Find where the given text appears and provide that cell's center as [x, y] coordinate. 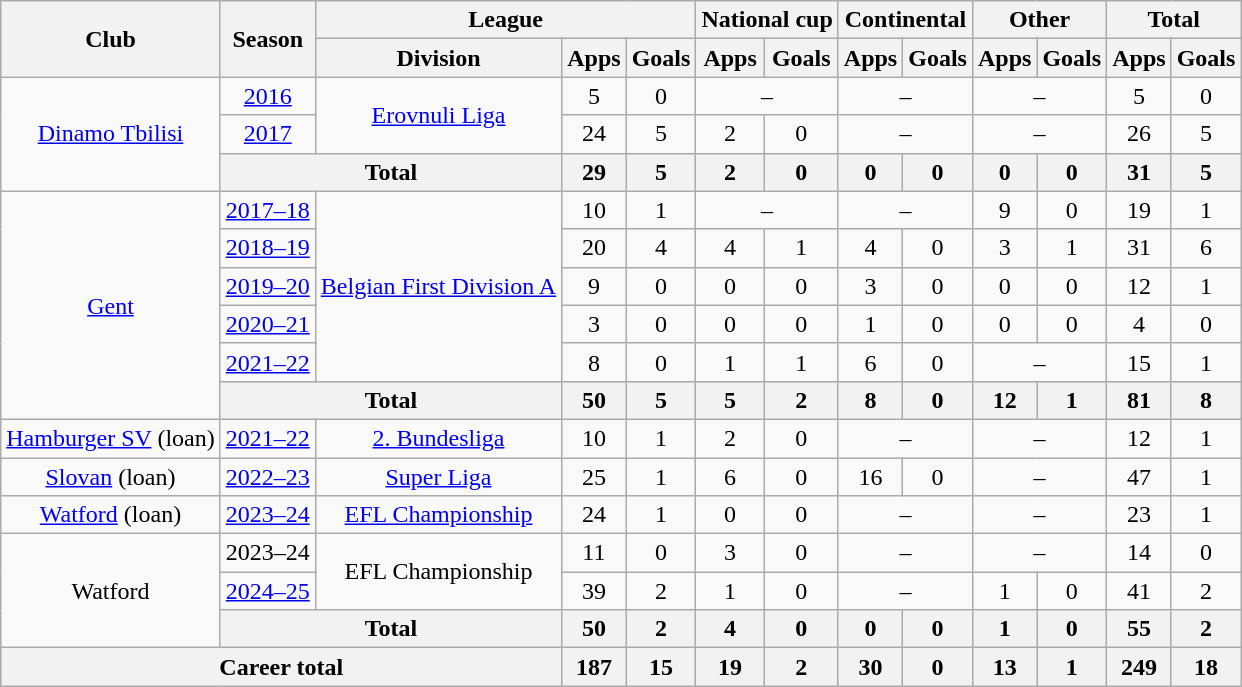
20 [594, 248]
Gent [110, 305]
249 [1139, 667]
Watford (loan) [110, 515]
14 [1139, 553]
Belgian First Division A [438, 286]
Other [1039, 20]
81 [1139, 400]
Watford [110, 591]
Slovan (loan) [110, 477]
2. Bundesliga [438, 438]
2022–23 [268, 477]
41 [1139, 591]
Club [110, 39]
2016 [268, 96]
Continental [905, 20]
55 [1139, 629]
16 [870, 477]
Erovnuli Liga [438, 115]
25 [594, 477]
23 [1139, 515]
2018–19 [268, 248]
Division [438, 58]
13 [1004, 667]
11 [594, 553]
2019–20 [268, 286]
29 [594, 172]
Super Liga [438, 477]
2020–21 [268, 324]
39 [594, 591]
47 [1139, 477]
18 [1206, 667]
Hamburger SV (loan) [110, 438]
Career total [282, 667]
26 [1139, 134]
Dinamo Tbilisi [110, 134]
187 [594, 667]
League [506, 20]
2017 [268, 134]
2017–18 [268, 210]
30 [870, 667]
Season [268, 39]
National cup [767, 20]
2024–25 [268, 591]
